For the text-containing cell, return its midpoint in [x, y] coordinate format. 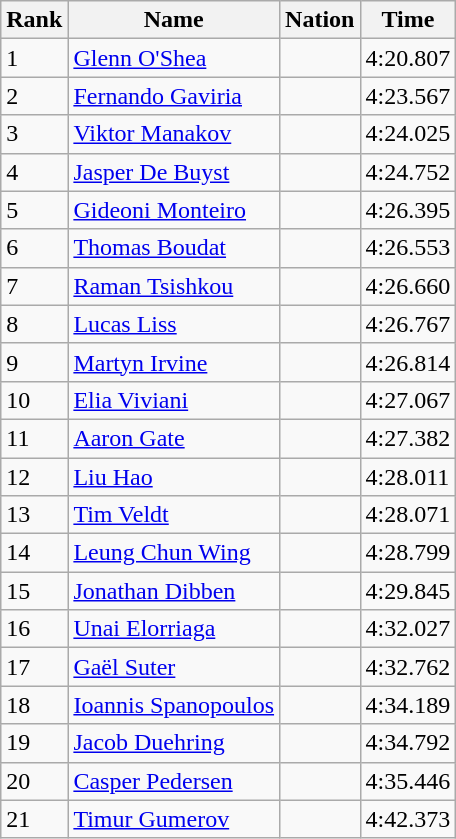
21 [34, 819]
Rank [34, 20]
3 [34, 134]
4:26.660 [408, 286]
20 [34, 781]
Unai Elorriaga [174, 629]
6 [34, 248]
Liu Hao [174, 477]
Jacob Duehring [174, 743]
12 [34, 477]
Aaron Gate [174, 438]
1 [34, 58]
4:34.189 [408, 705]
Timur Gumerov [174, 819]
15 [34, 591]
4:26.814 [408, 362]
Martyn Irvine [174, 362]
8 [34, 324]
5 [34, 210]
4:29.845 [408, 591]
4:34.792 [408, 743]
Ioannis Spanopoulos [174, 705]
4:26.395 [408, 210]
Jonathan Dibben [174, 591]
7 [34, 286]
Fernando Gaviria [174, 96]
4:42.373 [408, 819]
Gideoni Monteiro [174, 210]
Jasper De Buyst [174, 172]
4:32.762 [408, 667]
4:28.011 [408, 477]
Raman Tsishkou [174, 286]
10 [34, 400]
Casper Pedersen [174, 781]
4:35.446 [408, 781]
11 [34, 438]
Gaël Suter [174, 667]
17 [34, 667]
4:28.071 [408, 515]
4:24.752 [408, 172]
13 [34, 515]
4:26.553 [408, 248]
18 [34, 705]
4:23.567 [408, 96]
2 [34, 96]
Time [408, 20]
Viktor Manakov [174, 134]
4:28.799 [408, 553]
4:32.027 [408, 629]
Nation [320, 20]
4:20.807 [408, 58]
Name [174, 20]
Leung Chun Wing [174, 553]
Glenn O'Shea [174, 58]
16 [34, 629]
Tim Veldt [174, 515]
4 [34, 172]
9 [34, 362]
4:24.025 [408, 134]
4:27.382 [408, 438]
Thomas Boudat [174, 248]
4:26.767 [408, 324]
14 [34, 553]
4:27.067 [408, 400]
19 [34, 743]
Elia Viviani [174, 400]
Lucas Liss [174, 324]
